Provide the [x, y] coordinate of the cell's center where the given text is located.  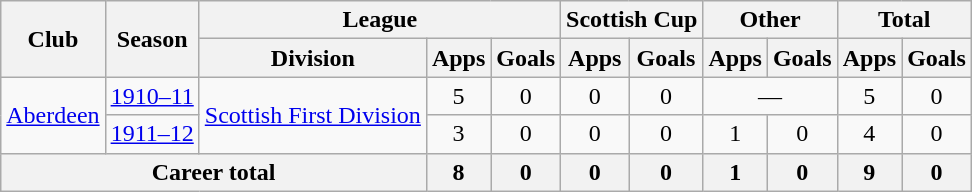
Season [152, 39]
9 [869, 172]
— [770, 96]
Scottish First Division [312, 115]
3 [458, 134]
8 [458, 172]
Total [904, 20]
1911–12 [152, 134]
4 [869, 134]
Other [770, 20]
1910–11 [152, 96]
Scottish Cup [632, 20]
Division [312, 58]
Career total [214, 172]
Club [53, 39]
Aberdeen [53, 115]
League [380, 20]
